Find where the given text appears and provide that cell's center as (X, Y) coordinate. 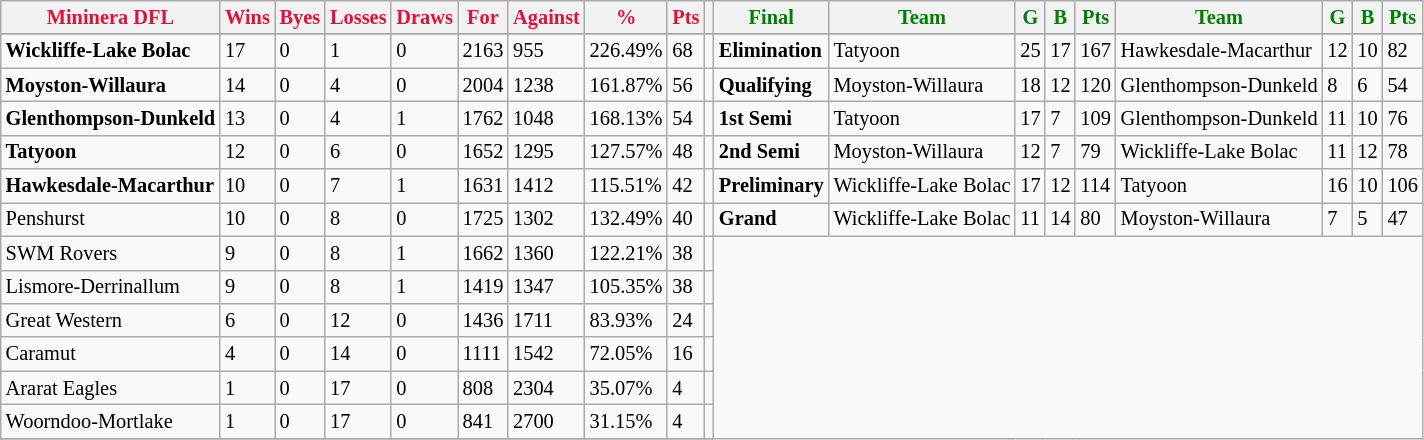
1631 (483, 186)
Byes (300, 17)
35.07% (626, 388)
For (483, 17)
2304 (546, 388)
1542 (546, 354)
1652 (483, 152)
Against (546, 17)
Grand (772, 219)
76 (1403, 118)
115.51% (626, 186)
1302 (546, 219)
Ararat Eagles (110, 388)
48 (686, 152)
56 (686, 85)
Woorndoo-Mortlake (110, 421)
2nd Semi (772, 152)
82 (1403, 51)
40 (686, 219)
1048 (546, 118)
2163 (483, 51)
Wins (248, 17)
42 (686, 186)
1347 (546, 287)
122.21% (626, 253)
1762 (483, 118)
68 (686, 51)
Lismore-Derrinallum (110, 287)
1419 (483, 287)
13 (248, 118)
132.49% (626, 219)
Preliminary (772, 186)
% (626, 17)
31.15% (626, 421)
25 (1030, 51)
24 (686, 320)
226.49% (626, 51)
1412 (546, 186)
120 (1095, 85)
109 (1095, 118)
168.13% (626, 118)
2004 (483, 85)
114 (1095, 186)
18 (1030, 85)
1238 (546, 85)
1662 (483, 253)
83.93% (626, 320)
1711 (546, 320)
Elimination (772, 51)
80 (1095, 219)
Caramut (110, 354)
72.05% (626, 354)
47 (1403, 219)
SWM Rovers (110, 253)
1111 (483, 354)
Great Western (110, 320)
161.87% (626, 85)
955 (546, 51)
79 (1095, 152)
Qualifying (772, 85)
106 (1403, 186)
Final (772, 17)
105.35% (626, 287)
841 (483, 421)
1436 (483, 320)
5 (1368, 219)
1725 (483, 219)
2700 (546, 421)
808 (483, 388)
127.57% (626, 152)
Losses (358, 17)
1st Semi (772, 118)
78 (1403, 152)
Penshurst (110, 219)
Draws (424, 17)
1295 (546, 152)
Mininera DFL (110, 17)
167 (1095, 51)
1360 (546, 253)
